Capture the cell that displays the provided text and extract its (X, Y) central coordinate. 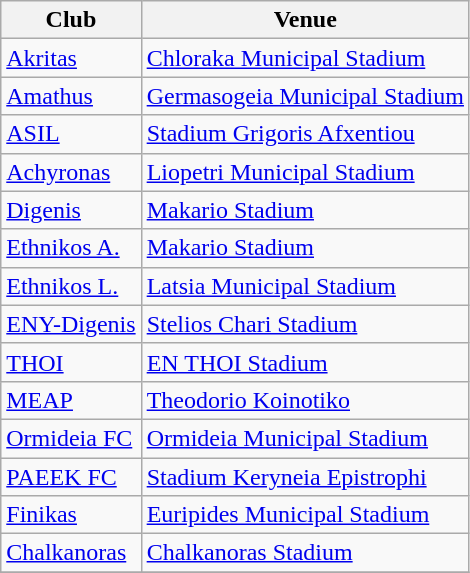
Chloraka Municipal Stadium (305, 58)
Amathus (71, 96)
ENY-Digenis (71, 324)
Digenis (71, 210)
Club (71, 20)
Venue (305, 20)
Germasogeia Municipal Stadium (305, 96)
Achyronas (71, 172)
Ormideia FC (71, 438)
Akritas (71, 58)
Chalkanoras (71, 553)
Ormideia Municipal Stadium (305, 438)
MEAP (71, 400)
PAEEK FC (71, 477)
Liopetri Municipal Stadium (305, 172)
ASIL (71, 134)
Latsia Municipal Stadium (305, 286)
THOI (71, 362)
EN THOI Stadium (305, 362)
Finikas (71, 515)
Stelios Chari Stadium (305, 324)
Ethnikos A. (71, 248)
Euripides Municipal Stadium (305, 515)
Ethnikos L. (71, 286)
Theodorio Koinotiko (305, 400)
Stadium Grigoris Afxentiou (305, 134)
Stadium Keryneia Epistrophi (305, 477)
Chalkanoras Stadium (305, 553)
